Capture the cell that displays the provided text and extract its (x, y) central coordinate. 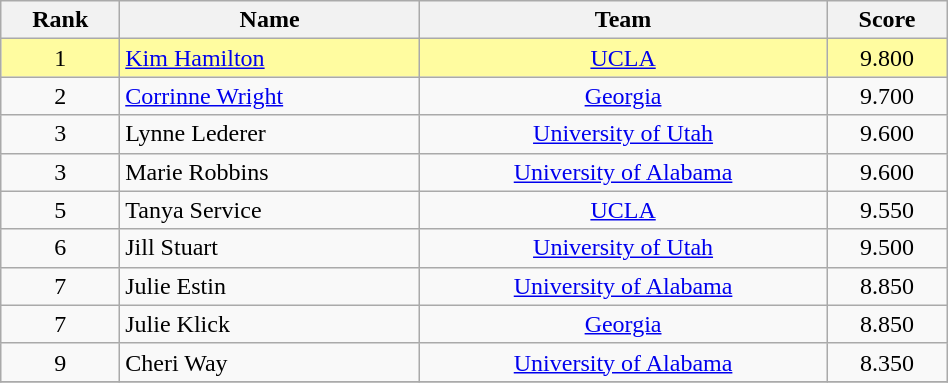
Team (622, 20)
9.550 (888, 210)
Tanya Service (270, 210)
Cheri Way (270, 362)
Score (888, 20)
Corrinne Wright (270, 96)
2 (60, 96)
9.500 (888, 248)
5 (60, 210)
6 (60, 248)
9 (60, 362)
Name (270, 20)
Rank (60, 20)
Marie Robbins (270, 172)
1 (60, 58)
Jill Stuart (270, 248)
Kim Hamilton (270, 58)
Lynne Lederer (270, 134)
9.700 (888, 96)
9.800 (888, 58)
Julie Estin (270, 286)
Julie Klick (270, 324)
8.350 (888, 362)
